Return (x, y) of the center of cell containing provided text 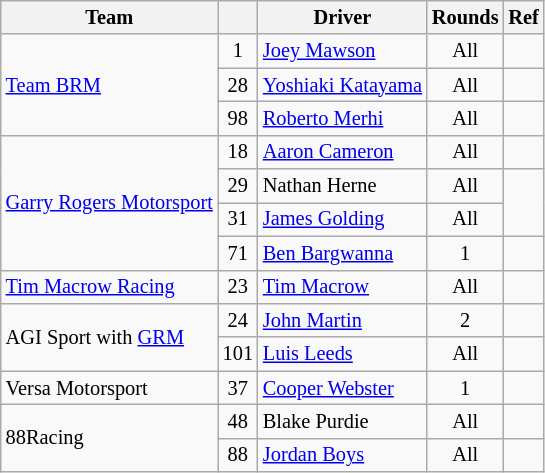
Ref (523, 17)
Team (110, 17)
101 (238, 354)
Joey Mawson (342, 51)
Jordan Boys (342, 455)
18 (238, 152)
James Golding (342, 219)
28 (238, 85)
Tim Macrow Racing (110, 287)
88Racing (110, 438)
Yoshiaki Katayama (342, 85)
Ben Bargwanna (342, 253)
Tim Macrow (342, 287)
2 (466, 320)
48 (238, 421)
Luis Leeds (342, 354)
Versa Motorsport (110, 388)
AGI Sport with GRM (110, 336)
71 (238, 253)
Roberto Merhi (342, 118)
37 (238, 388)
29 (238, 186)
Garry Rogers Motorsport (110, 202)
98 (238, 118)
John Martin (342, 320)
Nathan Herne (342, 186)
23 (238, 287)
88 (238, 455)
Driver (342, 17)
31 (238, 219)
Cooper Webster (342, 388)
Team BRM (110, 84)
24 (238, 320)
Rounds (466, 17)
Blake Purdie (342, 421)
Aaron Cameron (342, 152)
